Determine the [X, Y] coordinate at the center of the cell enclosing the given text.  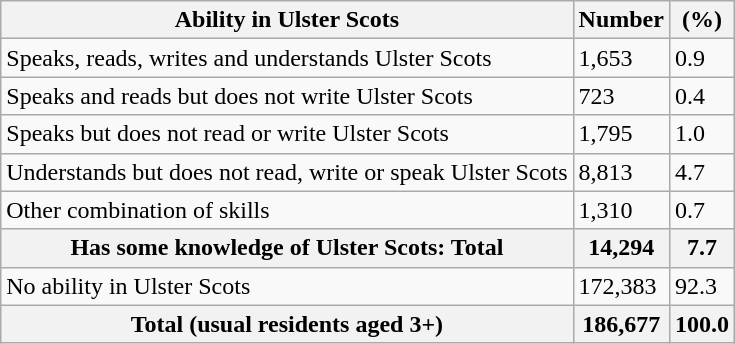
7.7 [702, 248]
Number [621, 20]
Total (usual residents aged 3+) [287, 324]
1,310 [621, 210]
0.9 [702, 58]
4.7 [702, 172]
Other combination of skills [287, 210]
1.0 [702, 134]
172,383 [621, 286]
14,294 [621, 248]
Ability in Ulster Scots [287, 20]
(%) [702, 20]
8,813 [621, 172]
100.0 [702, 324]
1,795 [621, 134]
1,653 [621, 58]
Speaks and reads but does not write Ulster Scots [287, 96]
92.3 [702, 286]
723 [621, 96]
0.7 [702, 210]
Speaks, reads, writes and understands Ulster Scots [287, 58]
Speaks but does not read or write Ulster Scots [287, 134]
186,677 [621, 324]
0.4 [702, 96]
Understands but does not read, write or speak Ulster Scots [287, 172]
No ability in Ulster Scots [287, 286]
Has some knowledge of Ulster Scots: Total [287, 248]
